Provide the [X, Y] coordinate of the cell's center where the given text is located.  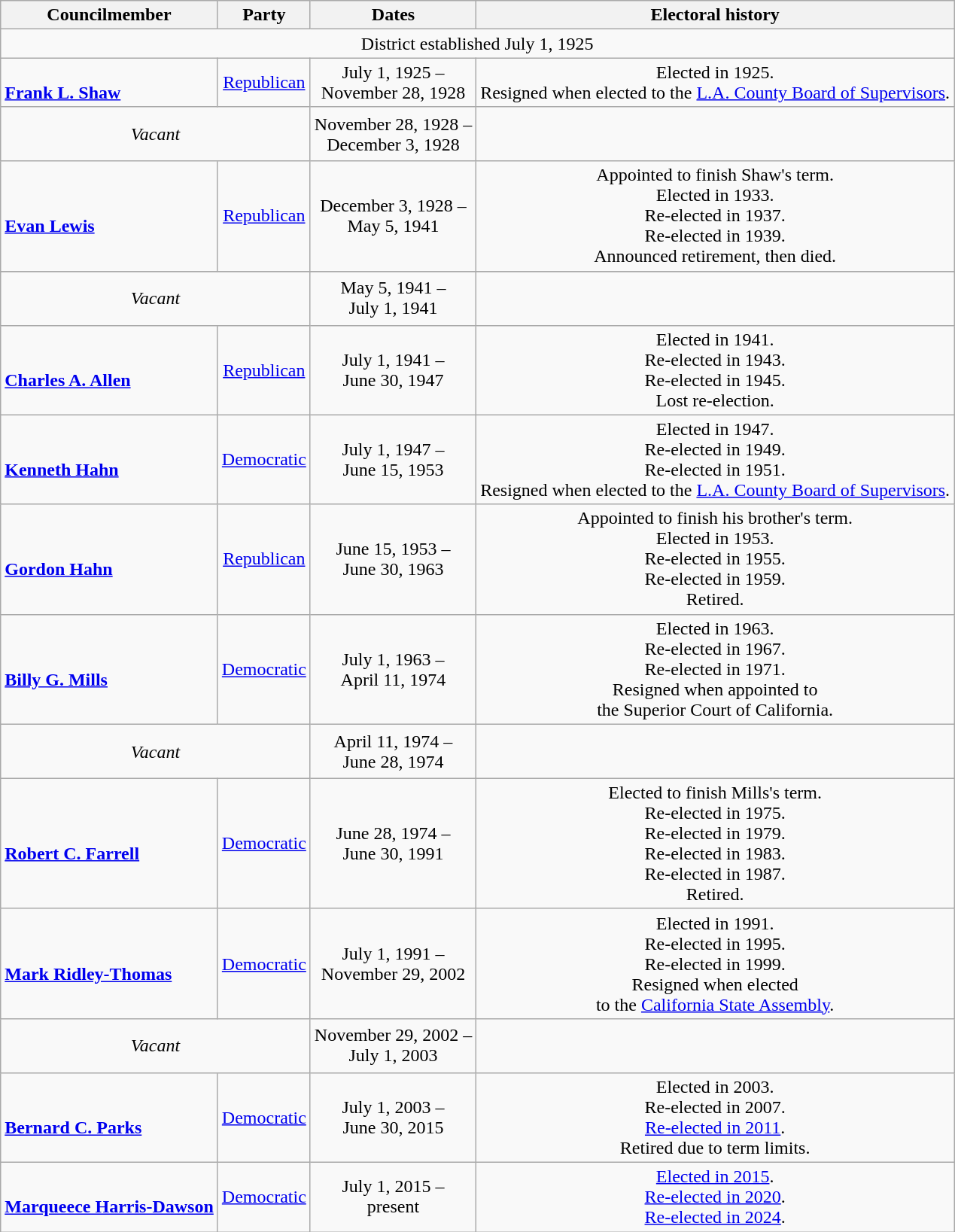
July 1, 2003 – June 30, 2015 [393, 1117]
Electoral history [715, 15]
Elected in 1925. Resigned when elected to the L.A. County Board of Supervisors. [715, 83]
Elected in 1947. Re-elected in 1949. Re-elected in 1951. Resigned when elected to the L.A. County Board of Supervisors. [715, 459]
June 28, 1974 – June 30, 1991 [393, 843]
Elected in 1991. Re-elected in 1995. Re-elected in 1999. Resigned when elected to the California State Assembly. [715, 963]
December 3, 1928 – May 5, 1941 [393, 216]
Mark Ridley-Thomas [110, 963]
July 1, 1991 – November 29, 2002 [393, 963]
District established July 1, 1925 [477, 44]
Dates [393, 15]
Elected in 2015. Re-elected in 2020. Re-elected in 2024. [715, 1197]
June 15, 1953 – June 30, 1963 [393, 559]
Robert C. Farrell [110, 843]
Appointed to finish Shaw's term. Elected in 1933. Re-elected in 1937. Re-elected in 1939. Announced retirement, then died. [715, 216]
Evan Lewis [110, 216]
Billy G. Mills [110, 669]
November 29, 2002 –July 1, 2003 [393, 1045]
Frank L. Shaw [110, 83]
Appointed to finish his brother's term. Elected in 1953. Re-elected in 1955. Re-elected in 1959. Retired. [715, 559]
Elected in 1941. Re-elected in 1943. Re-elected in 1945. Lost re-election. [715, 370]
November 28, 1928 –December 3, 1928 [393, 134]
Gordon Hahn [110, 559]
Kenneth Hahn [110, 459]
Marqueece Harris-Dawson [110, 1197]
Charles A. Allen [110, 370]
May 5, 1941 –July 1, 1941 [393, 298]
Elected in 1963. Re-elected in 1967. Re-elected in 1971. Resigned when appointed to the Superior Court of California. [715, 669]
Elected to finish Mills's term. Re-elected in 1975. Re-elected in 1979. Re-elected in 1983. Re-elected in 1987. Retired. [715, 843]
July 1, 1941 – June 30, 1947 [393, 370]
Bernard C. Parks [110, 1117]
Elected in 2003. Re-elected in 2007. Re-elected in 2011. Retired due to term limits. [715, 1117]
July 1, 2015 –present [393, 1197]
July 1, 1963 – April 11, 1974 [393, 669]
Party [263, 15]
April 11, 1974 –June 28, 1974 [393, 751]
July 1, 1947 – June 15, 1953 [393, 459]
Councilmember [110, 15]
July 1, 1925 – November 28, 1928 [393, 83]
